Capture the cell that displays the provided text and extract its [X, Y] central coordinate. 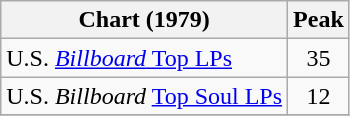
12 [319, 96]
35 [319, 58]
U.S. Billboard Top Soul LPs [144, 96]
Chart (1979) [144, 20]
Peak [319, 20]
U.S. Billboard Top LPs [144, 58]
